Scan for the cell matching the given text and deliver its (X, Y) coordinate at center. 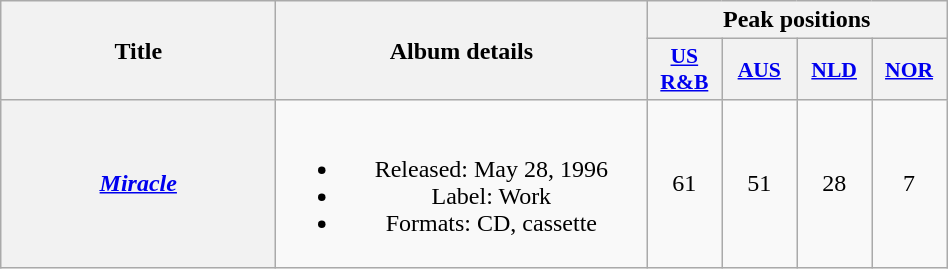
AUS (760, 70)
61 (684, 184)
7 (910, 184)
Miracle (138, 184)
US R&B (684, 70)
NLD (834, 70)
28 (834, 184)
Peak positions (797, 20)
NOR (910, 70)
Released: May 28, 1996Label: WorkFormats: CD, cassette (462, 184)
51 (760, 184)
Title (138, 50)
Album details (462, 50)
